Return (x, y) of the center of cell containing provided text 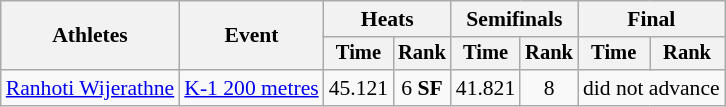
41.821 (486, 88)
6 SF (422, 88)
K-1 200 metres (251, 88)
Final (652, 19)
Athletes (90, 36)
8 (549, 88)
45.121 (358, 88)
Heats (388, 19)
Event (251, 36)
did not advance (652, 88)
Semifinals (514, 19)
Ranhoti Wijerathne (90, 88)
